Search for the cell housing the specified text and yield its [X, Y] center coordinate. 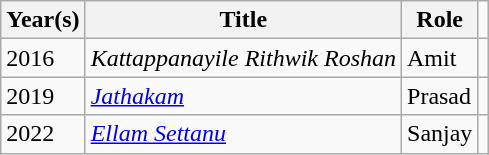
Title [243, 20]
Kattappanayile Rithwik Roshan [243, 58]
Year(s) [43, 20]
2016 [43, 58]
Jathakam [243, 96]
Ellam Settanu [243, 134]
2022 [43, 134]
2019 [43, 96]
Amit [440, 58]
Sanjay [440, 134]
Role [440, 20]
Prasad [440, 96]
